From the cell containing the given text, extract its center point as [X, Y] coordinate. 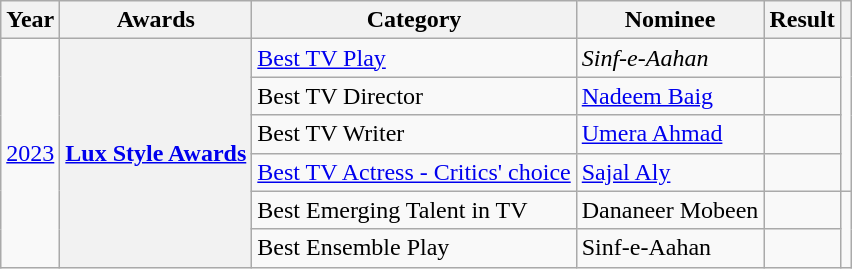
Category [414, 20]
Best TV Director [414, 96]
Dananeer Mobeen [670, 210]
Best Ensemble Play [414, 248]
Result [802, 20]
Nadeem Baig [670, 96]
Best TV Actress - Critics' choice [414, 172]
Best Emerging Talent in TV [414, 210]
Awards [156, 20]
Year [30, 20]
Lux Style Awards [156, 153]
Nominee [670, 20]
Best TV Play [414, 58]
2023 [30, 153]
Best TV Writer [414, 134]
Umera Ahmad [670, 134]
Sajal Aly [670, 172]
